Pinpoint the cell where the given text exists, returning its [x, y] midpoint coordinate. 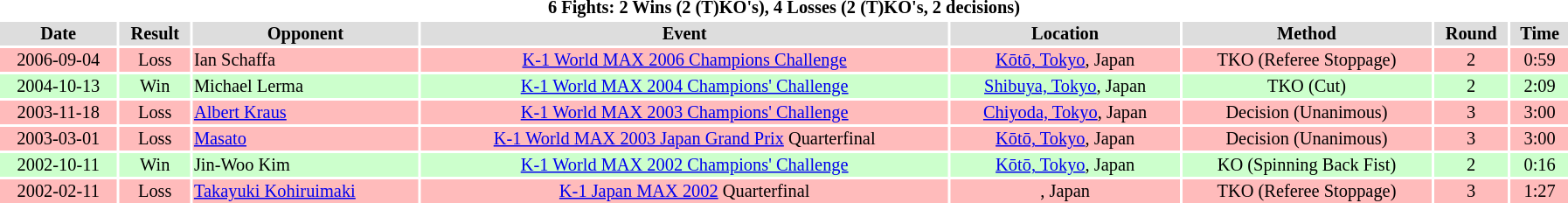
K-1 World MAX 2003 Champions' Challenge [684, 112]
, Japan [1065, 191]
Albert Kraus [305, 112]
Result [155, 33]
Takayuki Kohiruimaki [305, 191]
TKO (Cut) [1306, 86]
Method [1306, 33]
Event [684, 33]
KO (Spinning Back Fist) [1306, 164]
K-1 Japan MAX 2002 Quarterfinal [684, 191]
Masato [305, 138]
Ian Schaffa [305, 59]
K-1 World MAX 2002 Champions' Challenge [684, 164]
K-1 World MAX 2003 Japan Grand Prix Quarterfinal [684, 138]
Round [1472, 33]
Location [1065, 33]
Shibuya, Tokyo, Japan [1065, 86]
K-1 World MAX 2004 Champions' Challenge [684, 86]
K-1 World MAX 2006 Champions Challenge [684, 59]
Chiyoda, Tokyo, Japan [1065, 112]
Michael Lerma [305, 86]
Jin-Woo Kim [305, 164]
Opponent [305, 33]
